For the text-containing cell, return its midpoint in [X, Y] coordinate format. 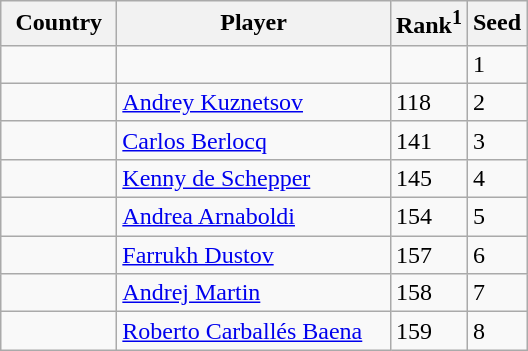
Player [254, 24]
Rank1 [428, 24]
Kenny de Schepper [254, 178]
Farrukh Dustov [254, 255]
6 [496, 255]
3 [496, 140]
Seed [496, 24]
145 [428, 178]
118 [428, 102]
Roberto Carballés Baena [254, 331]
1 [496, 64]
Andrey Kuznetsov [254, 102]
2 [496, 102]
157 [428, 255]
141 [428, 140]
Andrea Arnaboldi [254, 217]
4 [496, 178]
Andrej Martin [254, 293]
158 [428, 293]
Carlos Berlocq [254, 140]
Country [59, 24]
8 [496, 331]
159 [428, 331]
5 [496, 217]
7 [496, 293]
154 [428, 217]
